Search for the cell housing the specified text and yield its (X, Y) center coordinate. 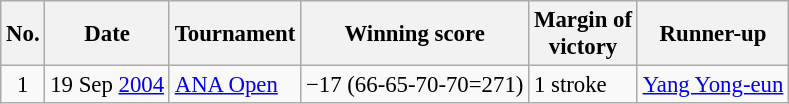
1 stroke (584, 85)
1 (23, 85)
Yang Yong-eun (712, 85)
Tournament (234, 34)
ANA Open (234, 85)
−17 (66-65-70-70=271) (415, 85)
Date (107, 34)
Winning score (415, 34)
No. (23, 34)
Runner-up (712, 34)
19 Sep 2004 (107, 85)
Margin ofvictory (584, 34)
